Find where the given text appears and provide that cell's center as [x, y] coordinate. 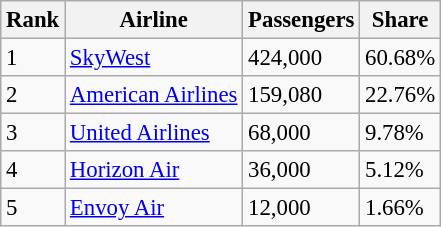
Passengers [302, 20]
1 [33, 58]
4 [33, 170]
1.66% [400, 208]
36,000 [302, 170]
United Airlines [154, 133]
Rank [33, 20]
3 [33, 133]
9.78% [400, 133]
60.68% [400, 58]
Airline [154, 20]
Share [400, 20]
68,000 [302, 133]
22.76% [400, 95]
5.12% [400, 170]
424,000 [302, 58]
12,000 [302, 208]
American Airlines [154, 95]
Horizon Air [154, 170]
159,080 [302, 95]
Envoy Air [154, 208]
5 [33, 208]
SkyWest [154, 58]
2 [33, 95]
